Identify which cell holds the provided text, then report its (X, Y) central coordinate. 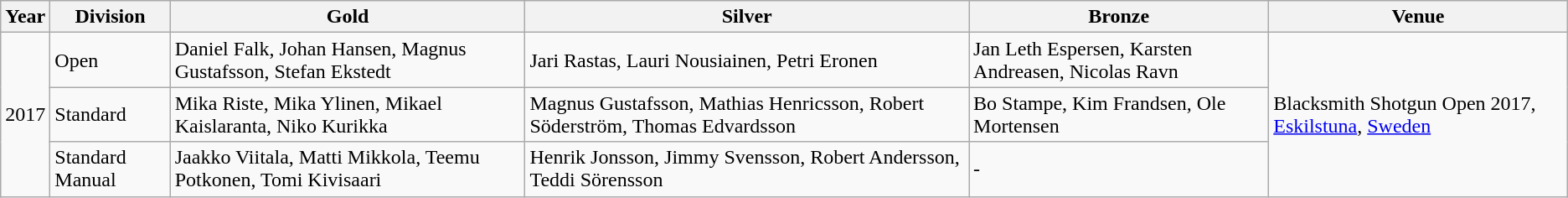
Blacksmith Shotgun Open 2017, Eskilstuna, Sweden (1419, 114)
Mika Riste, Mika Ylinen, Mikael Kaislaranta, Niko Kurikka (348, 114)
Daniel Falk, Johan Hansen, Magnus Gustafsson, Stefan Ekstedt (348, 60)
Jaakko Viitala, Matti Mikkola, Teemu Potkonen, Tomi Kivisaari (348, 169)
Henrik Jonsson, Jimmy Svensson, Robert Andersson, Teddi Sörensson (747, 169)
Bronze (1119, 17)
Jari Rastas, Lauri Nousiainen, Petri Eronen (747, 60)
Year (25, 17)
Venue (1419, 17)
Standard Manual (111, 169)
Silver (747, 17)
- (1119, 169)
2017 (25, 114)
Jan Leth Espersen, Karsten Andreasen, Nicolas Ravn (1119, 60)
Division (111, 17)
Standard (111, 114)
Gold (348, 17)
Open (111, 60)
Magnus Gustafsson, Mathias Henricsson, Robert Söderström, Thomas Edvardsson (747, 114)
Bo Stampe, Kim Frandsen, Ole Mortensen (1119, 114)
